Search for the cell housing the specified text and yield its (X, Y) center coordinate. 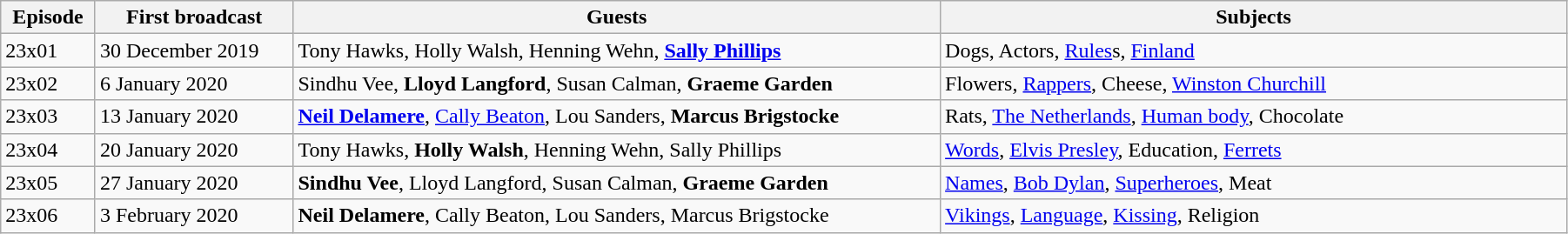
Vikings, Language, Kissing, Religion (1254, 216)
Flowers, Rappers, Cheese, Winston Churchill (1254, 84)
Rats, The Netherlands, Human body, Chocolate (1254, 117)
13 January 2020 (194, 117)
Words, Elvis Presley, Education, Ferrets (1254, 150)
Subjects (1254, 17)
Episode (49, 17)
23x05 (49, 183)
3 February 2020 (194, 216)
27 January 2020 (194, 183)
Dogs, Actors, Ruless, Finland (1254, 50)
20 January 2020 (194, 150)
First broadcast (194, 17)
Guests (617, 17)
23x02 (49, 84)
23x03 (49, 117)
23x04 (49, 150)
23x06 (49, 216)
30 December 2019 (194, 50)
23x01 (49, 50)
Names, Bob Dylan, Superheroes, Meat (1254, 183)
6 January 2020 (194, 84)
